Pinpoint the cell where the given text exists, returning its [x, y] midpoint coordinate. 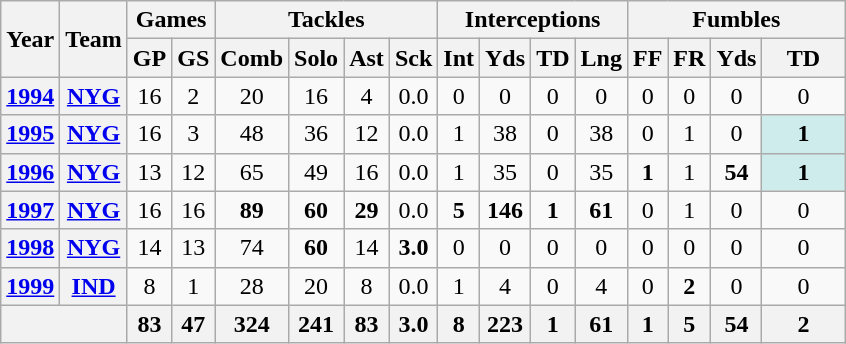
1994 [30, 96]
FR [690, 58]
Sck [413, 58]
Tackles [326, 20]
Lng [601, 58]
FF [647, 58]
146 [506, 210]
241 [316, 324]
65 [252, 172]
Interceptions [533, 20]
49 [316, 172]
28 [252, 286]
GP [149, 58]
223 [506, 324]
1995 [30, 134]
Ast [367, 58]
GS [194, 58]
1999 [30, 286]
74 [252, 248]
48 [252, 134]
324 [252, 324]
3 [194, 134]
Int [459, 58]
1996 [30, 172]
89 [252, 210]
Fumbles [736, 20]
Games [170, 20]
Comb [252, 58]
36 [316, 134]
IND [94, 286]
Team [94, 39]
Year [30, 39]
29 [367, 210]
1997 [30, 210]
1998 [30, 248]
47 [194, 324]
Solo [316, 58]
